Scan for the cell matching the given text and deliver its [X, Y] coordinate at center. 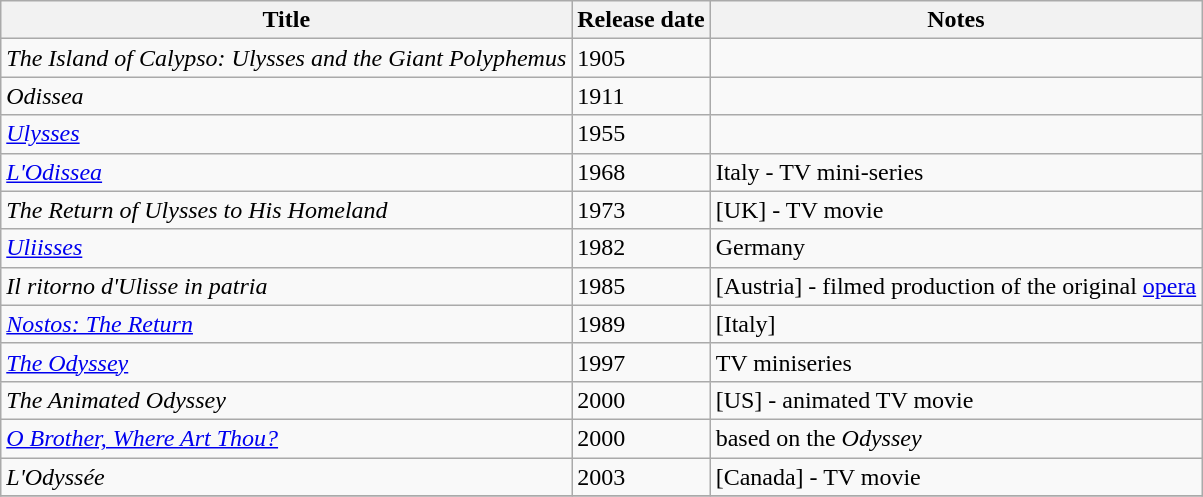
The Odyssey [286, 362]
1985 [641, 286]
L'Odyssée [286, 477]
1997 [641, 362]
1982 [641, 248]
1973 [641, 210]
L'Odissea [286, 172]
[US] - animated TV movie [956, 400]
1911 [641, 96]
based on the Odyssey [956, 438]
[Austria] - filmed production of the original opera [956, 286]
TV miniseries [956, 362]
The Island of Calypso: Ulysses and the Giant Polyphemus [286, 58]
Notes [956, 20]
The Animated Odyssey [286, 400]
The Return of Ulysses to His Homeland [286, 210]
Germany [956, 248]
Title [286, 20]
[Canada] - TV movie [956, 477]
[Italy] [956, 324]
Odissea [286, 96]
[UK] - TV movie [956, 210]
Il ritorno d'Ulisse in patria [286, 286]
Ulysses [286, 134]
Uliisses [286, 248]
Nostos: The Return [286, 324]
1905 [641, 58]
2003 [641, 477]
1968 [641, 172]
1955 [641, 134]
O Brother, Where Art Thou? [286, 438]
Release date [641, 20]
Italy - TV mini-series [956, 172]
1989 [641, 324]
